Output the (X, Y) coordinate of the center of the cell containing the given text.  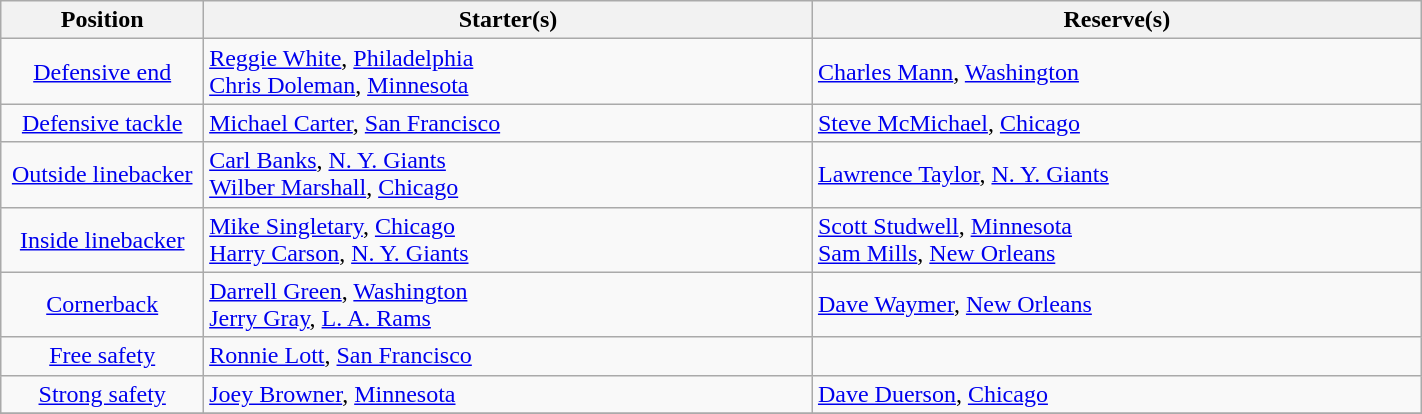
Defensive end (102, 72)
Inside linebacker (102, 240)
Outside linebacker (102, 174)
Ronnie Lott, San Francisco (508, 356)
Mike Singletary, Chicago Harry Carson, N. Y. Giants (508, 240)
Carl Banks, N. Y. Giants Wilber Marshall, Chicago (508, 174)
Dave Waymer, New Orleans (1116, 304)
Lawrence Taylor, N. Y. Giants (1116, 174)
Steve McMichael, Chicago (1116, 123)
Defensive tackle (102, 123)
Cornerback (102, 304)
Strong safety (102, 394)
Michael Carter, San Francisco (508, 123)
Joey Browner, Minnesota (508, 394)
Position (102, 20)
Reserve(s) (1116, 20)
Reggie White, Philadelphia Chris Doleman, Minnesota (508, 72)
Charles Mann, Washington (1116, 72)
Dave Duerson, Chicago (1116, 394)
Free safety (102, 356)
Scott Studwell, Minnesota Sam Mills, New Orleans (1116, 240)
Darrell Green, Washington Jerry Gray, L. A. Rams (508, 304)
Starter(s) (508, 20)
